Search for the cell housing the specified text and yield its (x, y) center coordinate. 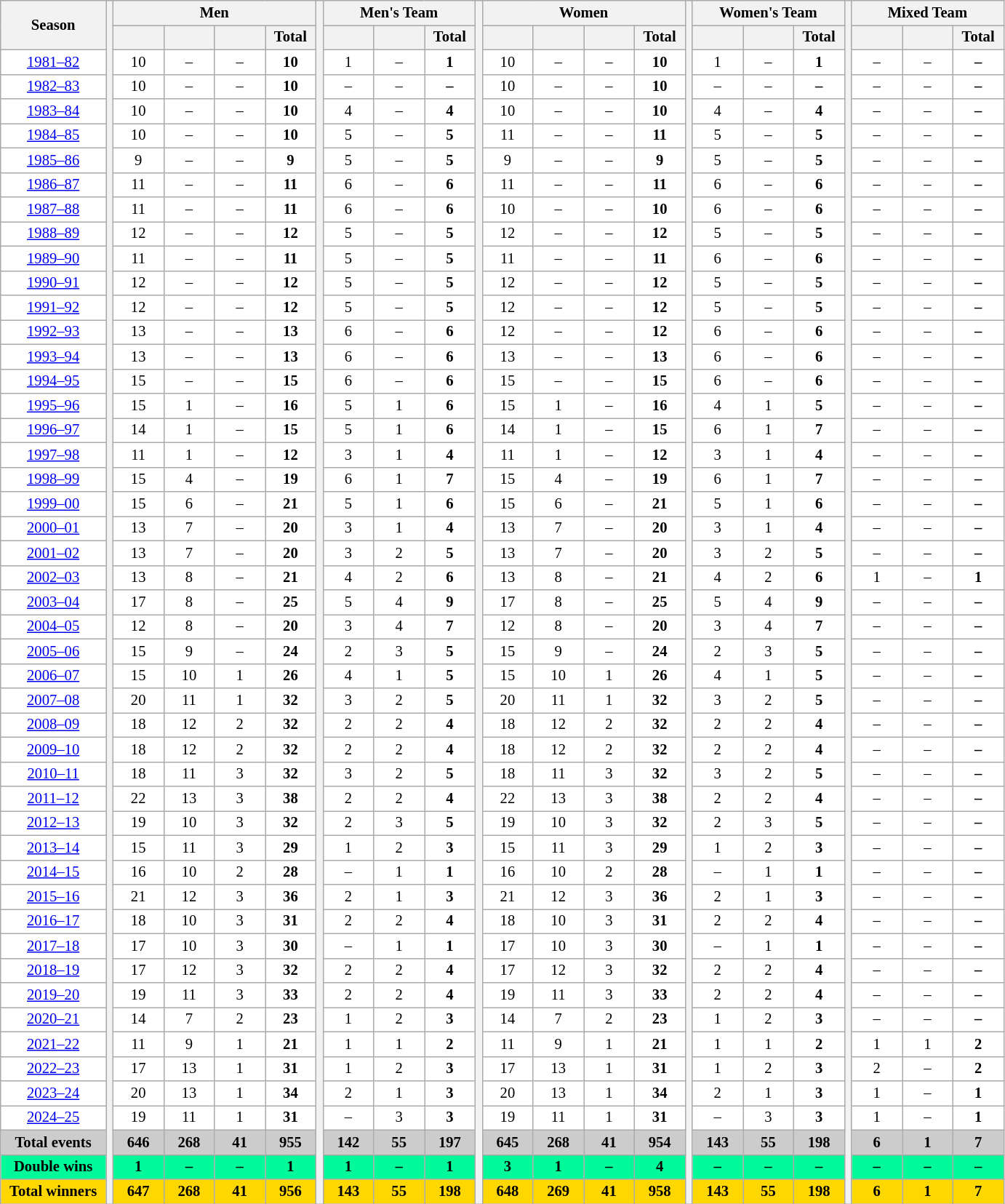
2011–12 (54, 798)
2018–19 (54, 970)
1999–00 (54, 504)
2001–02 (54, 553)
648 (508, 1191)
Women (583, 12)
1991–92 (54, 308)
Mixed Team (928, 12)
Men (214, 12)
1995–96 (54, 405)
1984–85 (54, 135)
2002–03 (54, 578)
2015–16 (54, 897)
1982–83 (54, 87)
2010–11 (54, 774)
1987–88 (54, 209)
1998–99 (54, 479)
Total events (54, 1142)
2020–21 (54, 1019)
2012–13 (54, 823)
269 (558, 1191)
1996–97 (54, 430)
2022–23 (54, 1069)
2013–14 (54, 848)
Total winners (54, 1191)
1993–94 (54, 356)
2003–04 (54, 602)
2016–17 (54, 921)
197 (450, 1142)
2023–24 (54, 1093)
142 (348, 1142)
2014–15 (54, 872)
1985–86 (54, 160)
1994–95 (54, 381)
2004–05 (54, 626)
Women's Team (768, 12)
956 (290, 1191)
2006–07 (54, 676)
Men's Team (399, 12)
955 (290, 1142)
2024–25 (54, 1117)
2008–09 (54, 725)
Double wins (54, 1167)
1997–98 (54, 455)
2009–10 (54, 749)
2017–18 (54, 946)
2021–22 (54, 1044)
1983–84 (54, 111)
646 (138, 1142)
1986–87 (54, 185)
647 (138, 1191)
2007–08 (54, 701)
1989–90 (54, 258)
2019–20 (54, 994)
2000–01 (54, 528)
645 (508, 1142)
Season (54, 25)
1990–91 (54, 283)
1992–93 (54, 332)
1988–89 (54, 234)
2005–06 (54, 651)
954 (660, 1142)
1981–82 (54, 62)
958 (660, 1191)
